Extract the [x, y] coordinate from the center of the cell holding the provided text.  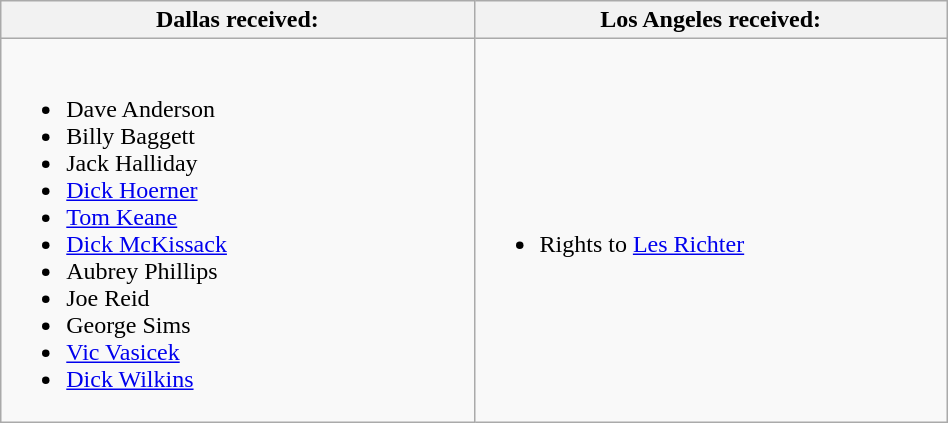
Rights to Les Richter [710, 230]
Los Angeles received: [710, 20]
Dave Anderson Billy Baggett Jack Halliday Dick Hoerner Tom Keane Dick McKissack Aubrey Phillips Joe Reid George Sims Vic Vasicek Dick Wilkins [238, 230]
Dallas received: [238, 20]
